Pinpoint the cell where the given text exists, returning its [X, Y] midpoint coordinate. 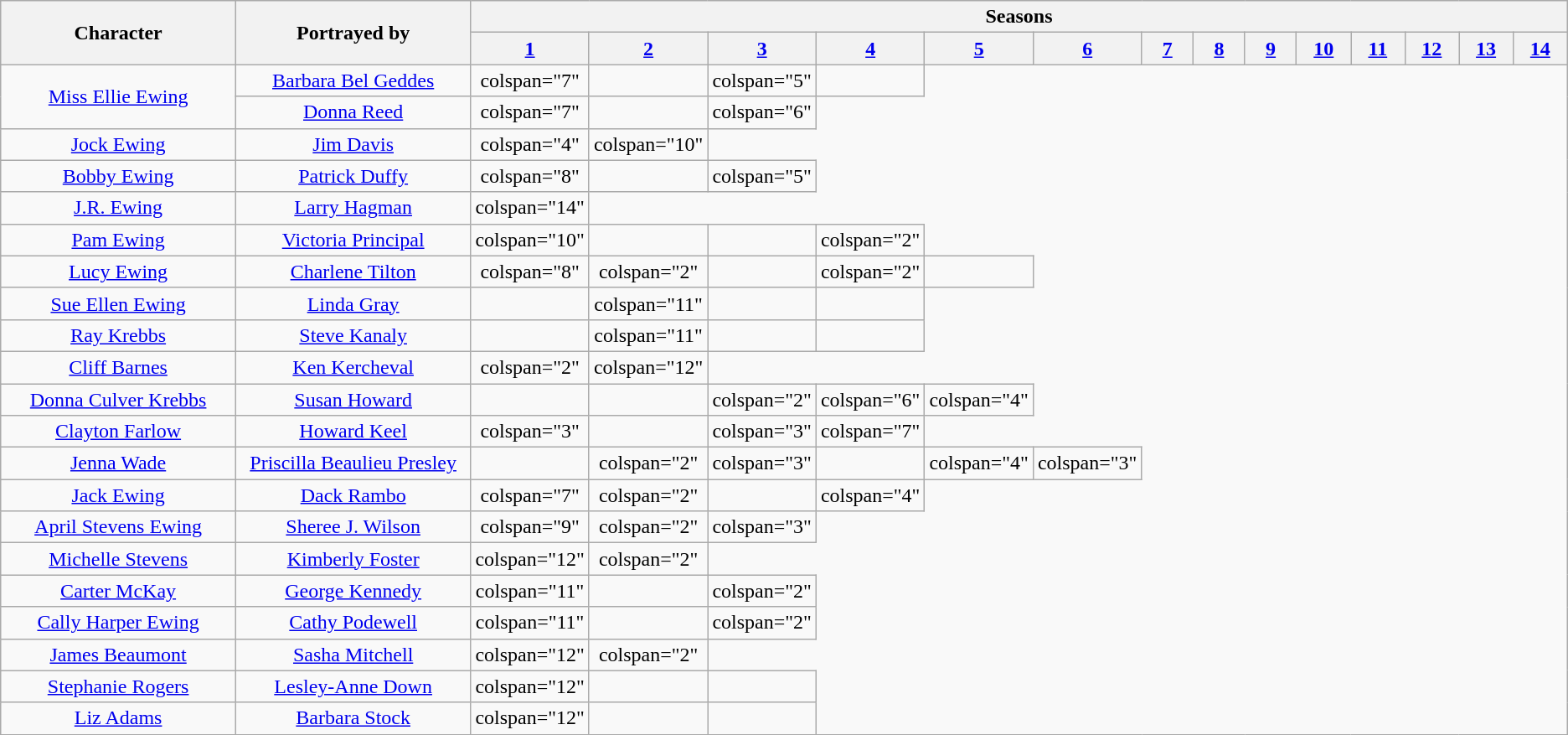
Larry Hagman [353, 208]
Seasons [1019, 17]
Linda Gray [353, 303]
10 [1323, 49]
Cally Harper Ewing [119, 623]
Donna Reed [353, 112]
Howard Keel [353, 432]
Cathy Podewell [353, 623]
6 [1087, 49]
Carter McKay [119, 591]
Miss Ellie Ewing [119, 96]
7 [1168, 49]
Cliff Barnes [119, 367]
Barbara Stock [353, 718]
Donna Culver Krebbs [119, 400]
Pam Ewing [119, 240]
Sheree J. Wilson [353, 527]
Stephanie Rogers [119, 686]
13 [1486, 49]
9 [1271, 49]
James Beaumont [119, 655]
Ray Krebbs [119, 335]
April Stevens Ewing [119, 527]
1 [530, 49]
J.R. Ewing [119, 208]
Priscilla Beaulieu Presley [353, 463]
Lucy Ewing [119, 272]
Jock Ewing [119, 144]
Liz Adams [119, 718]
Jack Ewing [119, 495]
2 [648, 49]
12 [1432, 49]
Sue Ellen Ewing [119, 303]
14 [1540, 49]
3 [762, 49]
Jenna Wade [119, 463]
Portrayed by [353, 33]
8 [1220, 49]
Ken Kercheval [353, 367]
Sasha Mitchell [353, 655]
Susan Howard [353, 400]
colspan="14" [530, 208]
11 [1378, 49]
Lesley-Anne Down [353, 686]
Patrick Duffy [353, 176]
Charlene Tilton [353, 272]
Victoria Principal [353, 240]
Dack Rambo [353, 495]
Barbara Bel Geddes [353, 80]
4 [870, 49]
colspan="9" [530, 527]
Michelle Stevens [119, 559]
Bobby Ewing [119, 176]
George Kennedy [353, 591]
Clayton Farlow [119, 432]
Steve Kanaly [353, 335]
Kimberly Foster [353, 559]
Jim Davis [353, 144]
Character [119, 33]
5 [979, 49]
